Capture the cell that displays the provided text and extract its [x, y] central coordinate. 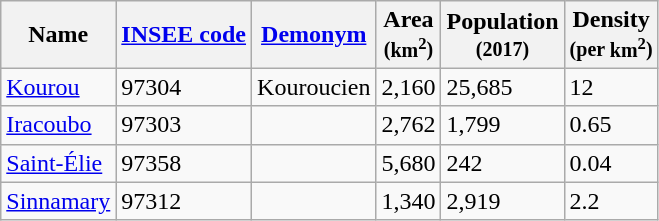
Demonym [314, 34]
Saint-Élie [58, 163]
Area(km2) [408, 34]
97304 [184, 87]
97358 [184, 163]
242 [502, 163]
0.04 [611, 163]
Name [58, 34]
12 [611, 87]
2,919 [502, 201]
97303 [184, 125]
0.65 [611, 125]
1,799 [502, 125]
Kouroucien [314, 87]
25,685 [502, 87]
Sinnamary [58, 201]
2,762 [408, 125]
INSEE code [184, 34]
Density(per km2) [611, 34]
Kourou [58, 87]
5,680 [408, 163]
Iracoubo [58, 125]
2.2 [611, 201]
97312 [184, 201]
2,160 [408, 87]
Population(2017) [502, 34]
1,340 [408, 201]
